Extract the (X, Y) coordinate from the center of the cell holding the provided text.  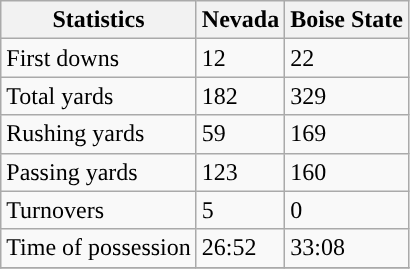
Passing yards (99, 172)
12 (240, 58)
Turnovers (99, 210)
Statistics (99, 20)
0 (347, 210)
123 (240, 172)
Time of possession (99, 248)
169 (347, 134)
First downs (99, 58)
22 (347, 58)
Boise State (347, 20)
Nevada (240, 20)
5 (240, 210)
Total yards (99, 96)
329 (347, 96)
59 (240, 134)
160 (347, 172)
182 (240, 96)
26:52 (240, 248)
33:08 (347, 248)
Rushing yards (99, 134)
